For the text-containing cell, return its midpoint in [x, y] coordinate format. 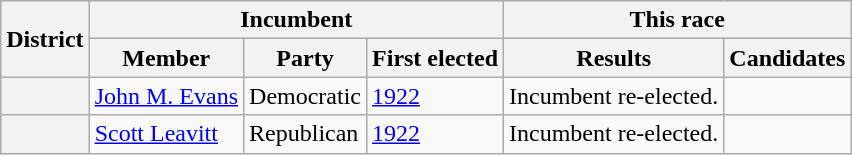
Results [614, 58]
Democratic [306, 96]
First elected [436, 58]
Republican [306, 134]
District [45, 39]
Scott Leavitt [166, 134]
Party [306, 58]
This race [678, 20]
John M. Evans [166, 96]
Candidates [788, 58]
Incumbent [296, 20]
Member [166, 58]
